Pinpoint the cell where the given text exists, returning its (X, Y) midpoint coordinate. 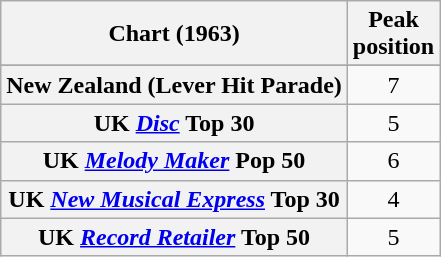
UK Melody Maker Pop 50 (174, 161)
New Zealand (Lever Hit Parade) (174, 85)
UK Record Retailer Top 50 (174, 237)
UK New Musical Express Top 30 (174, 199)
4 (393, 199)
Peakposition (393, 34)
UK Disc Top 30 (174, 123)
6 (393, 161)
Chart (1963) (174, 34)
7 (393, 85)
